Search for the cell housing the specified text and yield its (X, Y) center coordinate. 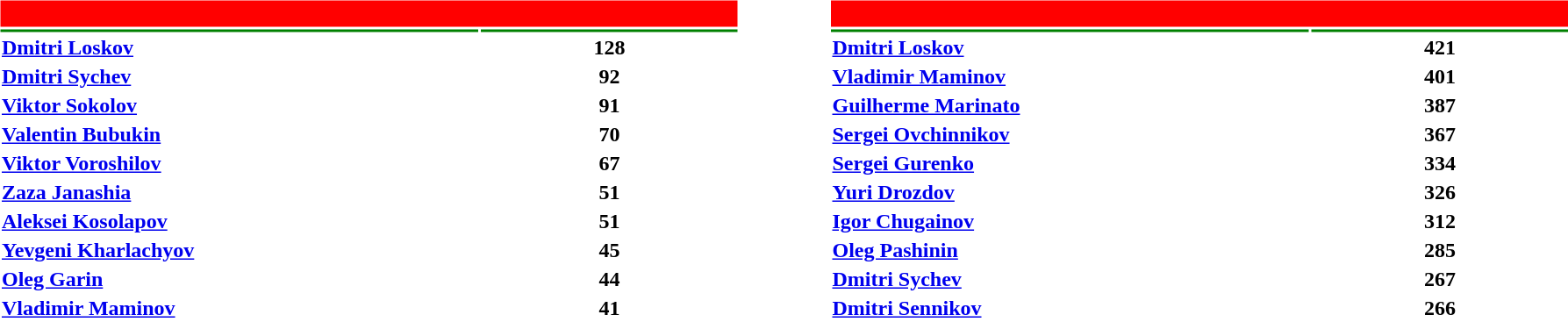
Aleksei Kosolapov (239, 222)
Yevgeni Kharlachyov (239, 250)
Viktor Voroshilov (239, 164)
67 (609, 164)
Oleg Pashinin (1070, 250)
401 (1439, 76)
Zaza Janashia (239, 192)
367 (1439, 134)
128 (609, 48)
267 (1439, 280)
Yuri Drozdov (1070, 192)
44 (609, 280)
421 (1439, 48)
285 (1439, 250)
266 (1439, 308)
41 (609, 308)
312 (1439, 222)
Igor Chugainov (1070, 222)
70 (609, 134)
Guilherme Marinato (1070, 106)
Valentin Bubukin (239, 134)
92 (609, 76)
Sergei Ovchinnikov (1070, 134)
Viktor Sokolov (239, 106)
Sergei Gurenko (1070, 164)
Dmitri Sennikov (1070, 308)
Oleg Garin (239, 280)
45 (609, 250)
326 (1439, 192)
334 (1439, 164)
387 (1439, 106)
91 (609, 106)
